Extract the (X, Y) coordinate from the center of the cell holding the provided text.  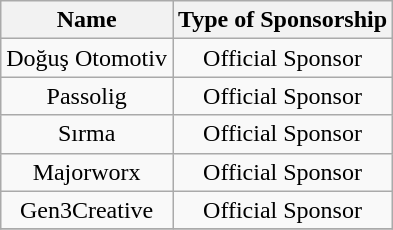
Gen3Creative (87, 210)
Passolig (87, 96)
Type of Sponsorship (282, 20)
Name (87, 20)
Doğuş Otomotiv (87, 58)
Majorworx (87, 172)
Sırma (87, 134)
